Find where the given text appears and provide that cell's center as [x, y] coordinate. 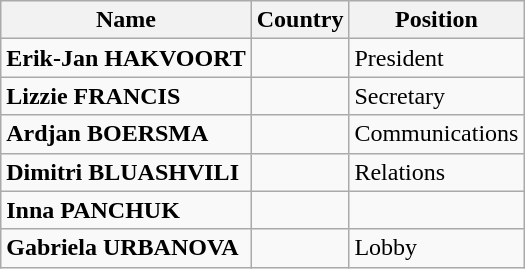
Inna PANCHUK [126, 210]
Lizzie FRANCIS [126, 96]
Gabriela URBANOVA [126, 248]
Position [436, 20]
Country [300, 20]
Relations [436, 172]
Ardjan BOERSMA [126, 134]
Communications [436, 134]
Lobby [436, 248]
President [436, 58]
Erik-Jan HAKVOORT [126, 58]
Secretary [436, 96]
Name [126, 20]
Dimitri BLUASHVILI [126, 172]
